Provide the (x, y) coordinate of the cell's center where the given text is located.  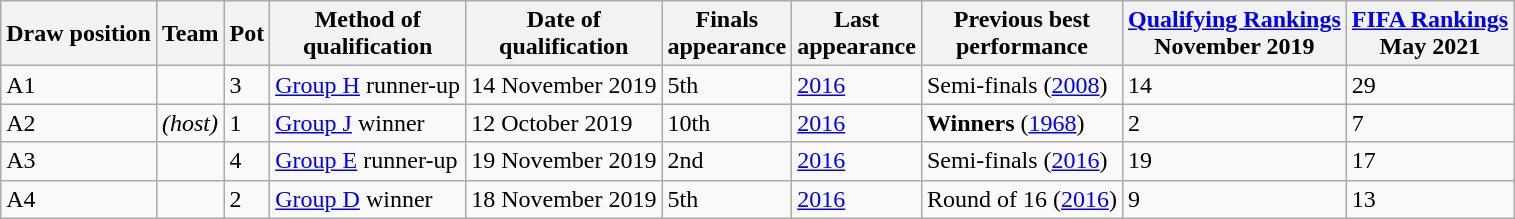
19 (1234, 161)
10th (727, 123)
14 (1234, 85)
4 (247, 161)
1 (247, 123)
3 (247, 85)
Pot (247, 34)
19 November 2019 (564, 161)
13 (1430, 199)
Qualifying RankingsNovember 2019 (1234, 34)
Semi-finals (2008) (1022, 85)
(host) (190, 123)
A1 (79, 85)
A2 (79, 123)
29 (1430, 85)
Draw posi­tion (79, 34)
Method ofquali­fication (368, 34)
2nd (727, 161)
Date ofquali­fication (564, 34)
Lastappea­rance (857, 34)
7 (1430, 123)
14 November 2019 (564, 85)
A3 (79, 161)
Semi-finals (2016) (1022, 161)
Group E runner-up (368, 161)
Finalsappea­rance (727, 34)
Round of 16 (2016) (1022, 199)
FIFA RankingsMay 2021 (1430, 34)
Previous bestperfor­mance (1022, 34)
Team (190, 34)
Winners (1968) (1022, 123)
12 October 2019 (564, 123)
Group D winner (368, 199)
A4 (79, 199)
17 (1430, 161)
Group H runner-up (368, 85)
9 (1234, 199)
Group J winner (368, 123)
18 November 2019 (564, 199)
